Capture the cell that displays the provided text and extract its [x, y] central coordinate. 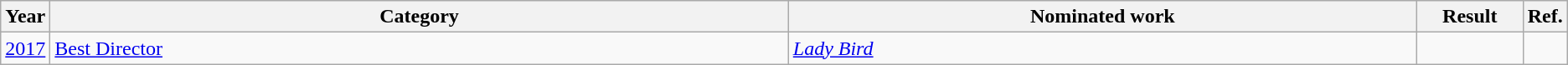
Result [1469, 17]
Lady Bird [1102, 48]
2017 [25, 48]
Nominated work [1102, 17]
Best Director [419, 48]
Category [419, 17]
Ref. [1545, 17]
Year [25, 17]
